Detect which cell encompasses the target text, then output its (X, Y) center coordinate. 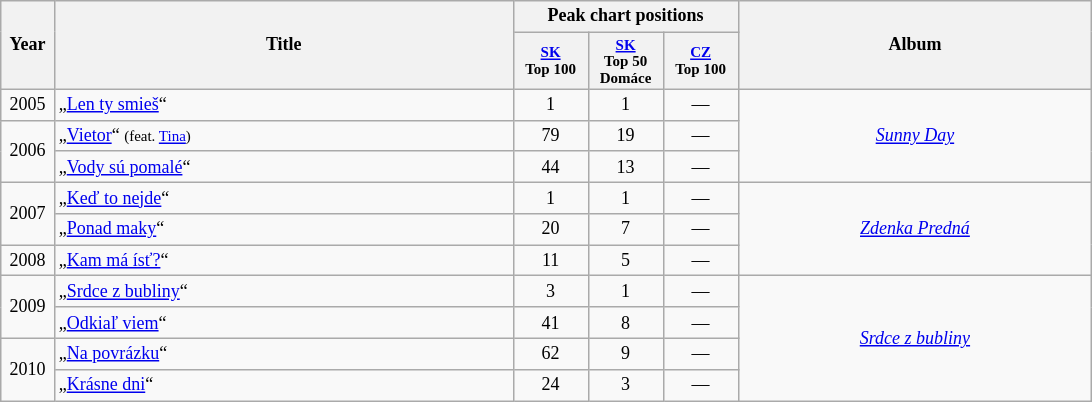
9 (626, 354)
2009 (28, 307)
SK Top 100 (550, 60)
7 (626, 230)
Album (915, 45)
2007 (28, 213)
41 (550, 322)
„Krásne dni“ (284, 384)
Peak chart positions (626, 16)
„Vietor“ (feat. Tina) (284, 136)
Year (28, 45)
2005 (28, 104)
„Odkiaľ viem“ (284, 322)
„Na povrázku“ (284, 354)
20 (550, 230)
„Vody sú pomalé“ (284, 166)
11 (550, 260)
Title (284, 45)
5 (626, 260)
„Ponad maky“ (284, 230)
19 (626, 136)
44 (550, 166)
8 (626, 322)
Zdenka Predná (915, 229)
„Srdce z bubliny“ (284, 292)
Sunny Day (915, 136)
2008 (28, 260)
2010 (28, 369)
CZ Top 100 (700, 60)
2006 (28, 151)
62 (550, 354)
13 (626, 166)
„Kam má ísť?“ (284, 260)
Srdce z bubliny (915, 338)
„Keď to nejde“ (284, 198)
„Len ty smieš“ (284, 104)
SK Top 50 Domáce (626, 60)
24 (550, 384)
79 (550, 136)
